For the text-containing cell, return its midpoint in (X, Y) coordinate format. 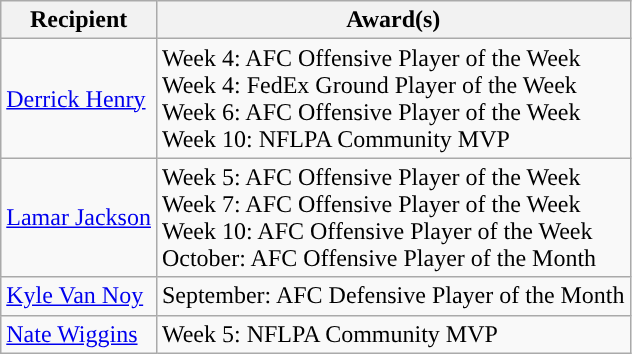
Week 5: NFLPA Community MVP (393, 334)
Week 4: AFC Offensive Player of the WeekWeek 4: FedEx Ground Player of the WeekWeek 6: AFC Offensive Player of the Week Week 10: NFLPA Community MVP (393, 98)
Award(s) (393, 20)
Kyle Van Noy (79, 296)
Lamar Jackson (79, 218)
Recipient (79, 20)
September: AFC Defensive Player of the Month (393, 296)
Derrick Henry (79, 98)
Nate Wiggins (79, 334)
